Return the [x, y] coordinate for the center point of the cell that contains the specified text.  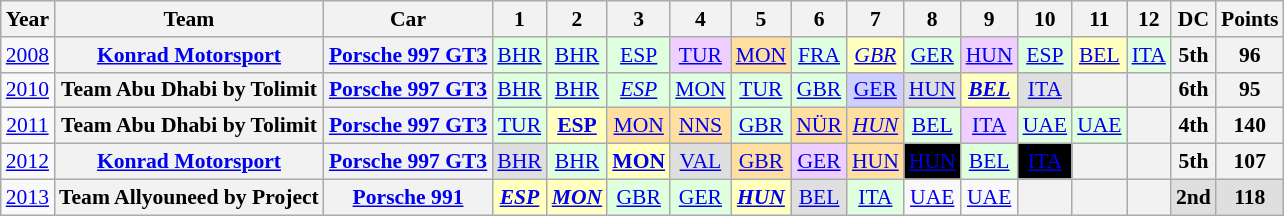
3 [638, 19]
2011 [28, 126]
7 [876, 19]
12 [1149, 19]
1 [520, 19]
2012 [28, 162]
Car [408, 19]
5 [762, 19]
95 [1250, 90]
DC [1194, 19]
Team Allyouneed by Project [189, 197]
2 [578, 19]
6th [1194, 90]
4th [1194, 126]
NNS [700, 126]
6 [819, 19]
9 [990, 19]
2nd [1194, 197]
FRA [819, 55]
Team [189, 19]
2013 [28, 197]
Porsche 991 [408, 197]
140 [1250, 126]
Points [1250, 19]
8 [932, 19]
2008 [28, 55]
VAL [700, 162]
118 [1250, 197]
4 [700, 19]
10 [1045, 19]
11 [1099, 19]
2010 [28, 90]
Year [28, 19]
96 [1250, 55]
NÜR [819, 126]
107 [1250, 162]
